Return [x, y] of the center of cell containing provided text 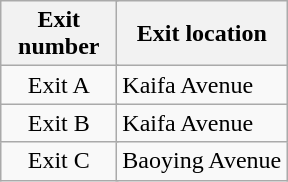
Exit B [59, 123]
Exit location [202, 34]
Exit C [59, 161]
Baoying Avenue [202, 161]
Exit A [59, 85]
Exit number [59, 34]
